Identify which cell holds the provided text, then report its (x, y) central coordinate. 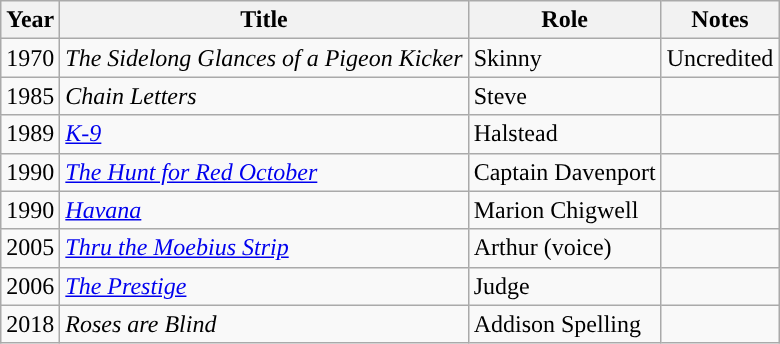
Roses are Blind (264, 324)
Havana (264, 210)
Marion Chigwell (564, 210)
2006 (30, 286)
Notes (720, 20)
The Sidelong Glances of a Pigeon Kicker (264, 58)
1985 (30, 96)
The Hunt for Red October (264, 172)
Halstead (564, 134)
Role (564, 20)
Uncredited (720, 58)
2018 (30, 324)
Captain Davenport (564, 172)
The Prestige (264, 286)
Judge (564, 286)
Chain Letters (264, 96)
Title (264, 20)
Arthur (voice) (564, 248)
Year (30, 20)
1989 (30, 134)
Thru the Moebius Strip (264, 248)
Addison Spelling (564, 324)
2005 (30, 248)
Steve (564, 96)
K-9 (264, 134)
1970 (30, 58)
Skinny (564, 58)
